Scan for the cell matching the given text and deliver its [x, y] coordinate at center. 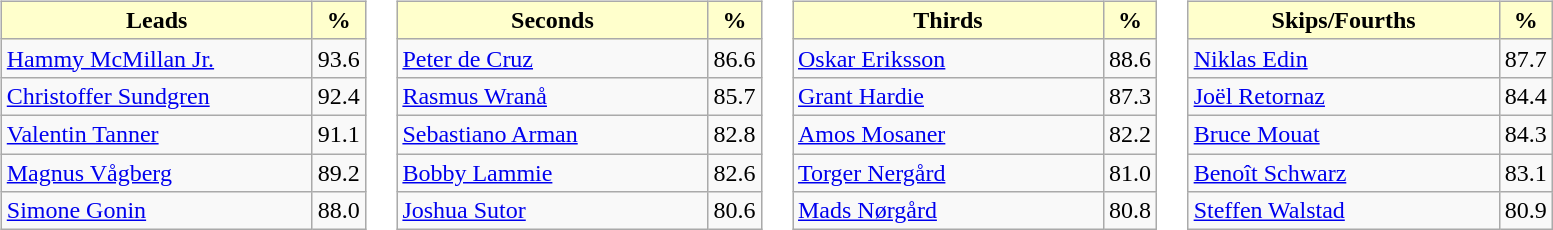
80.8 [1130, 211]
Benoît Schwarz [1344, 173]
Amos Mosaner [948, 134]
82.6 [734, 173]
Peter de Cruz [552, 58]
85.7 [734, 96]
Sebastiano Arman [552, 134]
Steffen Walstad [1344, 211]
81.0 [1130, 173]
Oskar Eriksson [948, 58]
Bobby Lammie [552, 173]
82.8 [734, 134]
Rasmus Wranå [552, 96]
Simone Gonin [156, 211]
83.1 [1526, 173]
82.2 [1130, 134]
Magnus Vågberg [156, 173]
Seconds [552, 20]
87.3 [1130, 96]
Leads [156, 20]
Valentin Tanner [156, 134]
84.3 [1526, 134]
Joël Retornaz [1344, 96]
Thirds [948, 20]
84.4 [1526, 96]
88.6 [1130, 58]
87.7 [1526, 58]
91.1 [338, 134]
86.6 [734, 58]
80.6 [734, 211]
92.4 [338, 96]
93.6 [338, 58]
Skips/Fourths [1344, 20]
88.0 [338, 211]
Mads Nørgård [948, 211]
Joshua Sutor [552, 211]
80.9 [1526, 211]
Grant Hardie [948, 96]
Niklas Edin [1344, 58]
Christoffer Sundgren [156, 96]
89.2 [338, 173]
Hammy McMillan Jr. [156, 58]
Bruce Mouat [1344, 134]
Torger Nergård [948, 173]
